Output the (X, Y) coordinate of the center of the cell containing the given text.  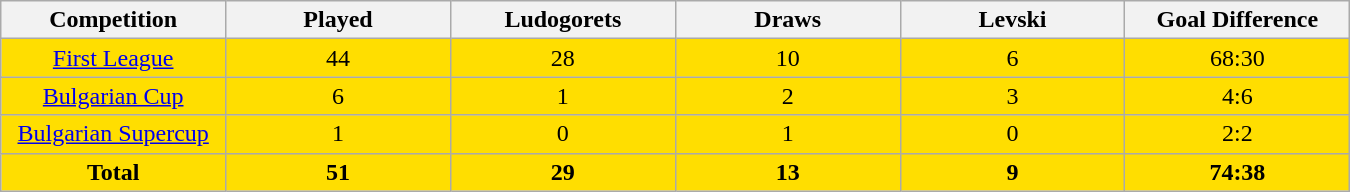
74:38 (1238, 172)
Bulgarian Cup (114, 96)
2 (788, 96)
44 (338, 58)
51 (338, 172)
Bulgarian Supercup (114, 134)
29 (562, 172)
Ludogorets (562, 20)
Levski (1012, 20)
Total (114, 172)
13 (788, 172)
9 (1012, 172)
68:30 (1238, 58)
28 (562, 58)
4:6 (1238, 96)
Draws (788, 20)
Goal Difference (1238, 20)
2:2 (1238, 134)
3 (1012, 96)
10 (788, 58)
First League (114, 58)
Competition (114, 20)
Played (338, 20)
